For the text-containing cell, return its midpoint in (X, Y) coordinate format. 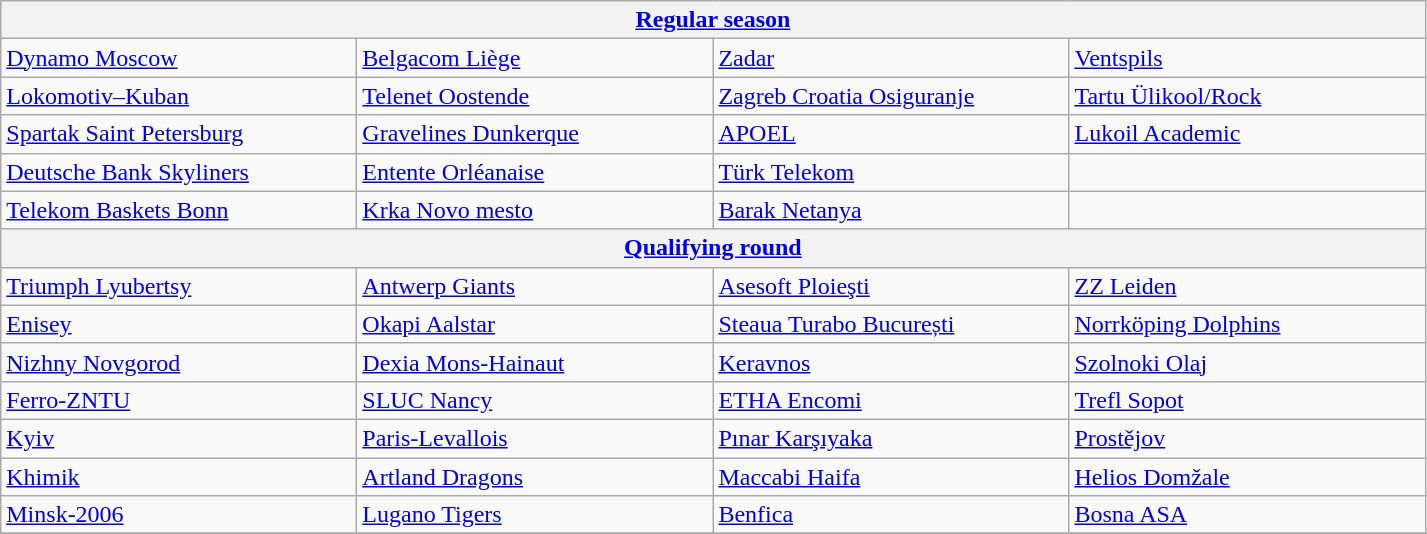
Okapi Aalstar (535, 324)
Lokomotiv–Kuban (179, 96)
Barak Netanya (891, 210)
Trefl Sopot (1247, 400)
Asesoft Ploieşti (891, 286)
Türk Telekom (891, 172)
Dexia Mons-Hainaut (535, 362)
ETHA Encomi (891, 400)
Zagreb Croatia Osiguranje (891, 96)
Nizhny Novgorod (179, 362)
Pınar Karşıyaka (891, 438)
Entente Orléanaise (535, 172)
Kyiv (179, 438)
Minsk-2006 (179, 515)
Krka Novo mesto (535, 210)
Keravnos (891, 362)
Ventspils (1247, 58)
Telekom Baskets Bonn (179, 210)
Paris-Levallois (535, 438)
Regular season (713, 20)
Enisey (179, 324)
Helios Domžale (1247, 477)
Norrköping Dolphins (1247, 324)
Lugano Tigers (535, 515)
Khimik (179, 477)
APOEL (891, 134)
Prostějov (1247, 438)
Artland Dragons (535, 477)
Qualifying round (713, 248)
Antwerp Giants (535, 286)
Deutsche Bank Skyliners (179, 172)
Ferro-ZNTU (179, 400)
Zadar (891, 58)
Spartak Saint Petersburg (179, 134)
Telenet Oostende (535, 96)
Bosna ASA (1247, 515)
Tartu Ülikool/Rock (1247, 96)
Maccabi Haifa (891, 477)
Steaua Turabo București (891, 324)
Gravelines Dunkerque (535, 134)
Benfica (891, 515)
Szolnoki Olaj (1247, 362)
Lukoil Academic (1247, 134)
Triumph Lyubertsy (179, 286)
Belgacom Liège (535, 58)
ZZ Leiden (1247, 286)
Dynamo Moscow (179, 58)
SLUC Nancy (535, 400)
